Extract the [X, Y] coordinate from the center of the cell holding the provided text.  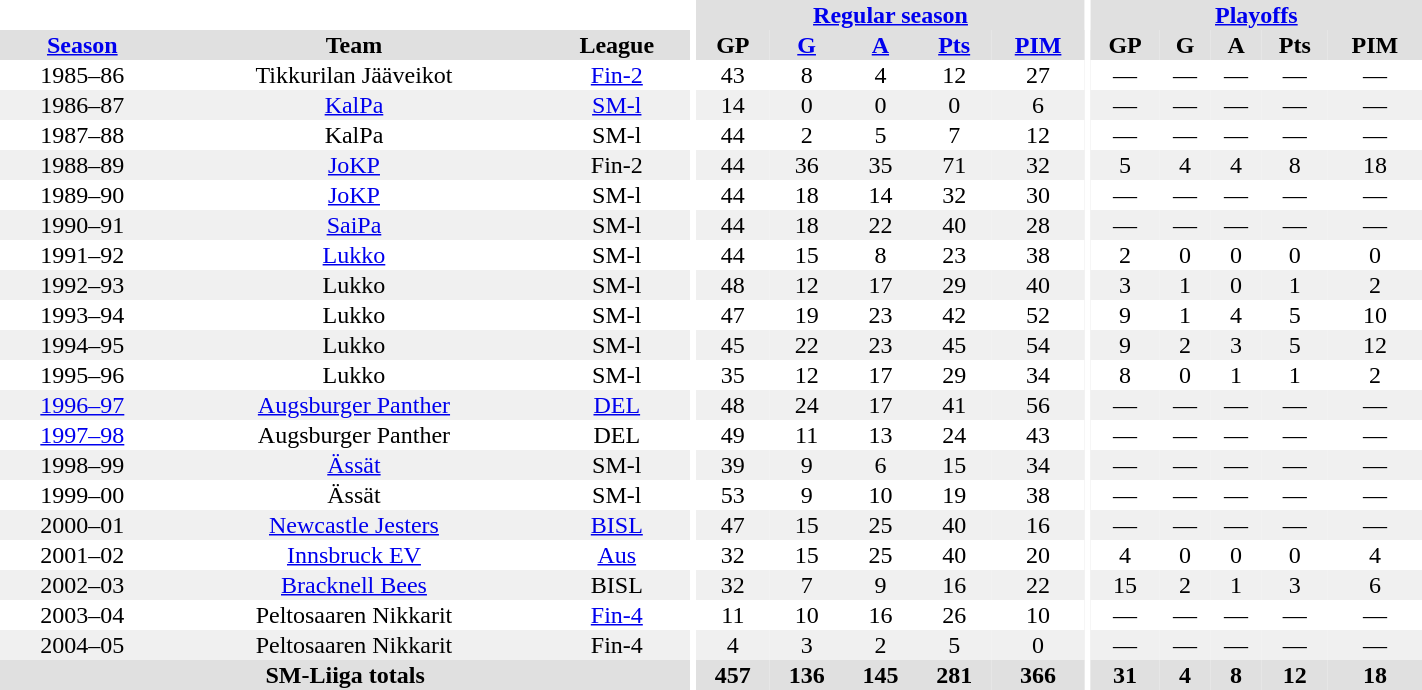
2003–04 [82, 615]
Aus [616, 555]
SM-Liiga totals [345, 675]
Innsbruck EV [354, 555]
1989–90 [82, 195]
28 [1038, 225]
41 [954, 405]
1985–86 [82, 75]
457 [733, 675]
1991–92 [82, 255]
Newcastle Jesters [354, 525]
39 [733, 465]
42 [954, 315]
27 [1038, 75]
49 [733, 435]
1996–97 [82, 405]
1993–94 [82, 315]
2004–05 [82, 645]
Tikkurilan Jääveikot [354, 75]
1990–91 [82, 225]
52 [1038, 315]
136 [807, 675]
281 [954, 675]
2002–03 [82, 585]
71 [954, 165]
Team [354, 45]
53 [733, 495]
1994–95 [82, 345]
1986–87 [82, 105]
30 [1038, 195]
20 [1038, 555]
13 [881, 435]
2000–01 [82, 525]
26 [954, 615]
36 [807, 165]
56 [1038, 405]
1992–93 [82, 285]
145 [881, 675]
31 [1126, 675]
Bracknell Bees [354, 585]
366 [1038, 675]
Regular season [890, 15]
1999–00 [82, 495]
SaiPa [354, 225]
Playoffs [1256, 15]
2001–02 [82, 555]
1995–96 [82, 375]
Season [82, 45]
1987–88 [82, 135]
1997–98 [82, 435]
54 [1038, 345]
1988–89 [82, 165]
League [616, 45]
1998–99 [82, 465]
